Identify which cell holds the provided text, then report its [X, Y] central coordinate. 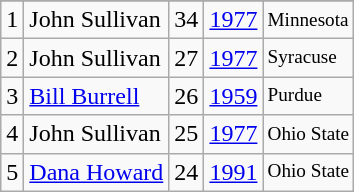
1 [12, 20]
Purdue [308, 96]
34 [186, 20]
27 [186, 58]
26 [186, 96]
3 [12, 96]
Minnesota [308, 20]
2 [12, 58]
Syracuse [308, 58]
1991 [234, 172]
Dana Howard [96, 172]
Bill Burrell [96, 96]
24 [186, 172]
1959 [234, 96]
5 [12, 172]
4 [12, 134]
25 [186, 134]
